For the text-containing cell, return its midpoint in [x, y] coordinate format. 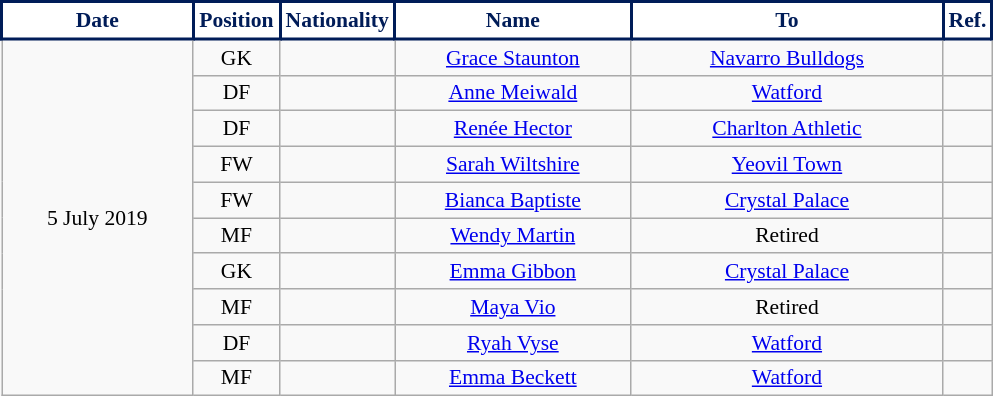
Name [514, 20]
Nationality [338, 20]
Navarro Bulldogs [787, 57]
Bianca Baptiste [514, 200]
Yeovil Town [787, 165]
To [787, 20]
Maya Vio [514, 307]
Anne Meiwald [514, 93]
Wendy Martin [514, 236]
Sarah Wiltshire [514, 165]
Emma Gibbon [514, 272]
Ryah Vyse [514, 343]
Emma Beckett [514, 378]
Ref. [968, 20]
Charlton Athletic [787, 129]
Position [236, 20]
Renée Hector [514, 129]
Date [98, 20]
5 July 2019 [98, 218]
Grace Staunton [514, 57]
